For the text-containing cell, return its midpoint in [x, y] coordinate format. 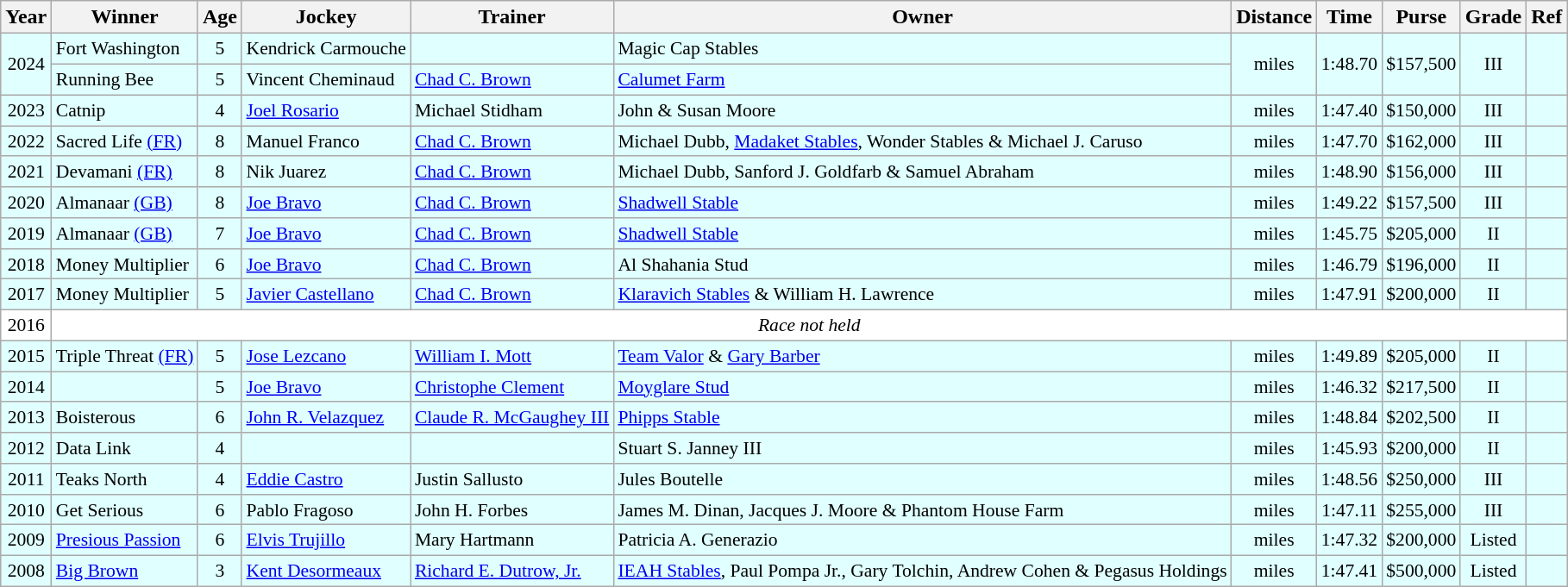
1:46.32 [1349, 387]
Purse [1421, 17]
1:47.11 [1349, 509]
1:49.89 [1349, 356]
2014 [26, 387]
Boisterous [125, 417]
$255,000 [1421, 509]
Richard E. Dutrow, Jr. [512, 571]
Moyglare Stud [922, 387]
2022 [26, 141]
Grade [1493, 17]
Ref [1547, 17]
$162,000 [1421, 141]
Devamani (FR) [125, 172]
$202,500 [1421, 417]
1:47.91 [1349, 295]
Patricia A. Generazio [922, 540]
Team Valor & Gary Barber [922, 356]
Christophe Clement [512, 387]
$217,500 [1421, 387]
Stuart S. Janney III [922, 448]
John R. Velazquez [326, 417]
Age [219, 17]
Time [1349, 17]
Michael Stidham [512, 110]
Calumet Farm [922, 79]
Klaravich Stables & William H. Lawrence [922, 295]
2020 [26, 203]
2023 [26, 110]
Nik Juarez [326, 172]
John & Susan Moore [922, 110]
IEAH Stables, Paul Pompa Jr., Gary Tolchin, Andrew Cohen & Pegasus Holdings [922, 571]
Michael Dubb, Sanford J. Goldfarb & Samuel Abraham [922, 172]
Presious Passion [125, 540]
2017 [26, 295]
Teaks North [125, 479]
7 [219, 234]
1:45.75 [1349, 234]
Kendrick Carmouche [326, 49]
2024 [26, 64]
2016 [26, 325]
William I. Mott [512, 356]
2012 [26, 448]
Big Brown [125, 571]
Distance [1275, 17]
Kent Desormeaux [326, 571]
Jules Boutelle [922, 479]
John H. Forbes [512, 509]
Javier Castellano [326, 295]
2015 [26, 356]
1:49.22 [1349, 203]
Mary Hartmann [512, 540]
2009 [26, 540]
Pablo Fragoso [326, 509]
Jose Lezcano [326, 356]
1:46.79 [1349, 264]
2013 [26, 417]
Al Shahania Stud [922, 264]
Trainer [512, 17]
3 [219, 571]
1:47.40 [1349, 110]
Joel Rosario [326, 110]
1:48.90 [1349, 172]
2018 [26, 264]
$196,000 [1421, 264]
1:48.84 [1349, 417]
Magic Cap Stables [922, 49]
$150,000 [1421, 110]
1:48.70 [1349, 64]
Race not held [809, 325]
Owner [922, 17]
Year [26, 17]
2008 [26, 571]
Data Link [125, 448]
Fort Washington [125, 49]
Jockey [326, 17]
Catnip [125, 110]
Phipps Stable [922, 417]
1:45.93 [1349, 448]
2010 [26, 509]
1:47.41 [1349, 571]
$500,000 [1421, 571]
1:47.70 [1349, 141]
Sacred Life (FR) [125, 141]
Claude R. McGaughey III [512, 417]
Elvis Trujillo [326, 540]
Running Bee [125, 79]
2019 [26, 234]
1:47.32 [1349, 540]
Triple Threat (FR) [125, 356]
Winner [125, 17]
1:48.56 [1349, 479]
2011 [26, 479]
Justin Sallusto [512, 479]
Vincent Cheminaud [326, 79]
2021 [26, 172]
James M. Dinan, Jacques J. Moore & Phantom House Farm [922, 509]
Eddie Castro [326, 479]
Manuel Franco [326, 141]
$156,000 [1421, 172]
Get Serious [125, 509]
$250,000 [1421, 479]
Michael Dubb, Madaket Stables, Wonder Stables & Michael J. Caruso [922, 141]
